Scan for the cell matching the given text and deliver its [X, Y] coordinate at center. 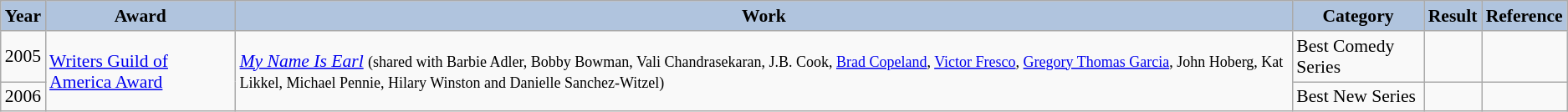
Award [140, 16]
Result [1453, 16]
Best Comedy Series [1358, 57]
Writers Guild of America Award [140, 72]
Category [1358, 16]
Best New Series [1358, 97]
Reference [1525, 16]
2006 [23, 97]
2005 [23, 57]
Work [764, 16]
Year [23, 16]
